Scan for the cell matching the given text and deliver its [x, y] coordinate at center. 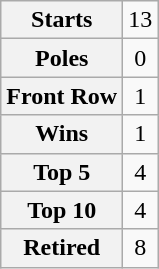
Wins [62, 134]
Top 10 [62, 210]
Front Row [62, 96]
Poles [62, 58]
13 [140, 20]
Retired [62, 248]
0 [140, 58]
Starts [62, 20]
Top 5 [62, 172]
8 [140, 248]
